From the cell containing the given text, extract its center point as [x, y] coordinate. 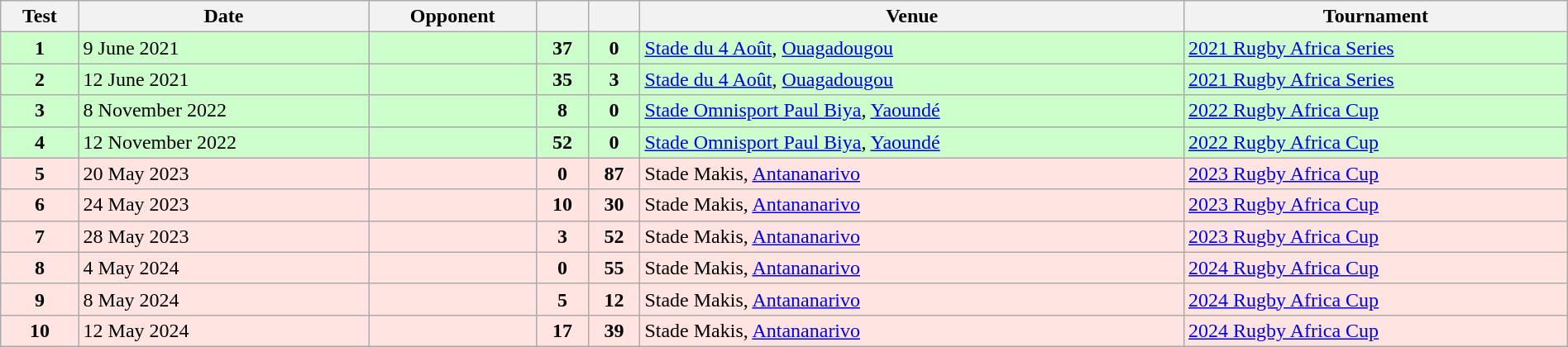
8 November 2022 [223, 111]
87 [614, 173]
8 May 2024 [223, 299]
12 June 2021 [223, 79]
9 [40, 299]
6 [40, 205]
12 November 2022 [223, 142]
1 [40, 48]
Tournament [1376, 17]
7 [40, 236]
12 [614, 299]
2 [40, 79]
4 May 2024 [223, 268]
55 [614, 268]
24 May 2023 [223, 205]
9 June 2021 [223, 48]
20 May 2023 [223, 173]
37 [562, 48]
28 May 2023 [223, 236]
35 [562, 79]
12 May 2024 [223, 330]
Opponent [453, 17]
Test [40, 17]
Venue [912, 17]
4 [40, 142]
30 [614, 205]
Date [223, 17]
17 [562, 330]
39 [614, 330]
